Extract the [x, y] coordinate from the center of the cell holding the provided text.  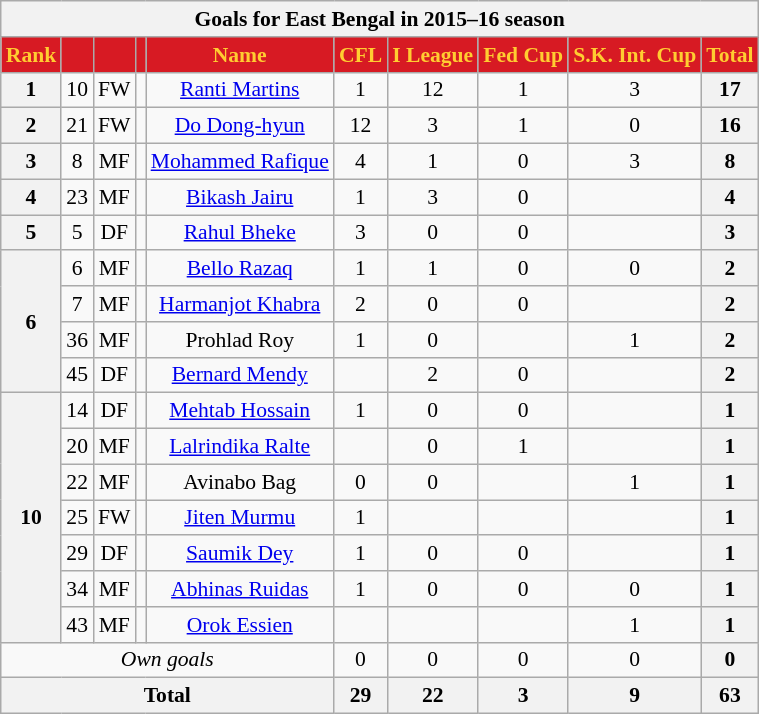
Fed Cup [523, 55]
Bikash Jairu [240, 197]
7 [77, 304]
Goals for East Bengal in 2015–16 season [380, 19]
S.K. Int. Cup [634, 55]
Do Dong-hyun [240, 126]
Mehtab Hossain [240, 411]
14 [77, 411]
9 [634, 696]
Saumik Dey [240, 554]
63 [730, 696]
Bello Razaq [240, 269]
Jiten Murmu [240, 518]
45 [77, 375]
CFL [360, 55]
Orok Essien [240, 625]
20 [77, 447]
Abhinas Ruidas [240, 589]
Prohlad Roy [240, 340]
Harmanjot Khabra [240, 304]
43 [77, 625]
Avinabo Bag [240, 482]
Name [240, 55]
I League [432, 55]
Rahul Bheke [240, 233]
21 [77, 126]
Bernard Mendy [240, 375]
Rank [32, 55]
36 [77, 340]
23 [77, 197]
25 [77, 518]
Own goals [168, 660]
Ranti Martins [240, 90]
34 [77, 589]
Lalrindika Ralte [240, 447]
17 [730, 90]
16 [730, 126]
Mohammed Rafique [240, 162]
